Detect which cell encompasses the target text, then output its [x, y] center coordinate. 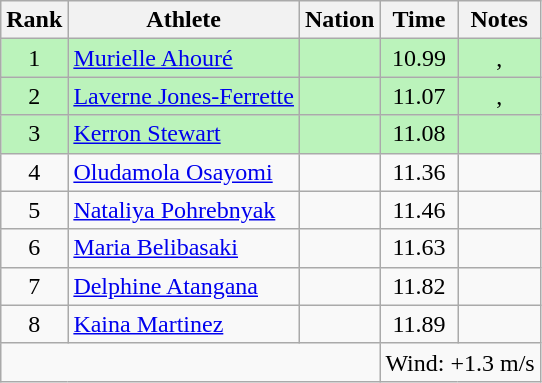
11.89 [419, 324]
10.99 [419, 58]
Murielle Ahouré [184, 58]
11.36 [419, 172]
Nation [339, 20]
5 [34, 210]
4 [34, 172]
Kerron Stewart [184, 134]
1 [34, 58]
Laverne Jones-Ferrette [184, 96]
2 [34, 96]
Time [419, 20]
Delphine Atangana [184, 286]
Athlete [184, 20]
11.82 [419, 286]
Wind: +1.3 m/s [460, 362]
Nataliya Pohrebnyak [184, 210]
Kaina Martinez [184, 324]
11.46 [419, 210]
6 [34, 248]
11.07 [419, 96]
Oludamola Osayomi [184, 172]
11.63 [419, 248]
3 [34, 134]
7 [34, 286]
Rank [34, 20]
Maria Belibasaki [184, 248]
Notes [499, 20]
11.08 [419, 134]
8 [34, 324]
